Scan for the cell matching the given text and deliver its [x, y] coordinate at center. 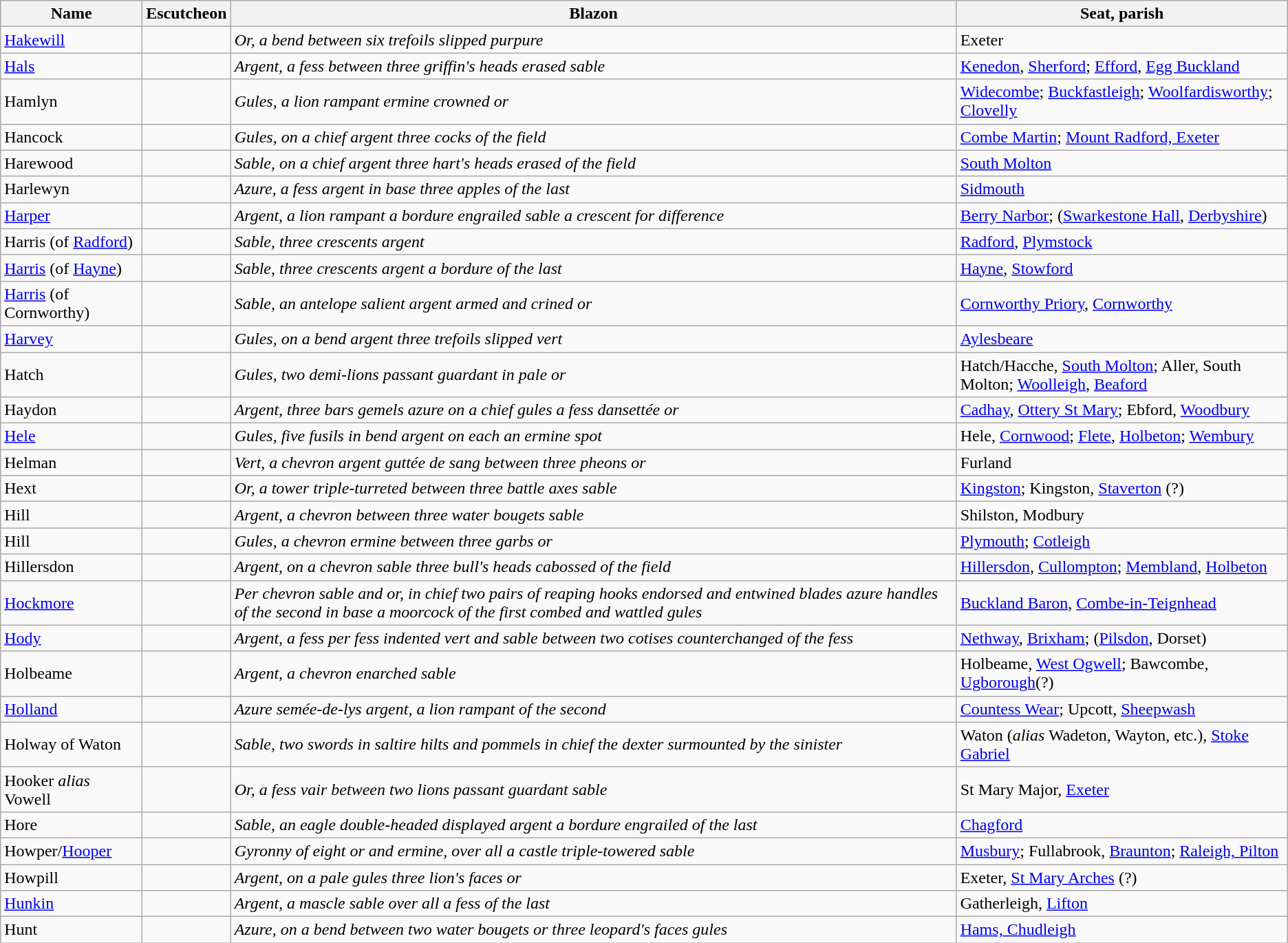
Sable, two swords in saltire hilts and pommels in chief the dexter surmounted by the sinister [593, 745]
Aylesbeare [1121, 339]
Hancock [72, 137]
Name [72, 14]
Harper [72, 215]
Argent, a lion rampant a bordure engrailed sable a crescent for difference [593, 215]
Hatch/Hacche, South Molton; Aller, South Molton; Woolleigh, Beaford [1121, 374]
Howper/Hooper [72, 851]
Seat, parish [1121, 14]
Harewood [72, 163]
Harris (of Cornworthy) [72, 303]
Furland [1121, 463]
Vert, a chevron argent guttée de sang between three pheons or [593, 463]
St Mary Major, Exeter [1121, 789]
Harris (of Radford) [72, 242]
Hooker alias Vowell [72, 789]
Nethway, Brixham; (Pilsdon, Dorset) [1121, 638]
Argent, on a pale gules three lion's faces or [593, 878]
Sable, an eagle double-headed displayed argent a bordure engrailed of the last [593, 825]
Argent, a chevron enarched sable [593, 673]
Argent, three bars gemels azure on a chief gules a fess dansettée or [593, 410]
Argent, a fess per fess indented vert and sable between two cotises counterchanged of the fess [593, 638]
Argent, a fess between three griffin's heads erased sable [593, 66]
Hele, Cornwood; Flete, Holbeton; Wembury [1121, 436]
Helman [72, 463]
Gules, a chevron ermine between three garbs or [593, 541]
Hamlyn [72, 102]
Chagford [1121, 825]
Or, a fess vair between two lions passant guardant sable [593, 789]
Waton (alias Wadeton, Wayton, etc.), Stoke Gabriel [1121, 745]
Argent, a mascle sable over all a fess of the last [593, 904]
Cornworthy Priory, Cornworthy [1121, 303]
Countess Wear; Upcott, Sheepwash [1121, 709]
Argent, a chevron between three water bougets sable [593, 515]
Harvey [72, 339]
Hunkin [72, 904]
Or, a bend between six trefoils slipped purpure [593, 40]
Hillersdon, Cullompton; Membland, Holbeton [1121, 567]
Sable, an antelope salient argent armed and crined or [593, 303]
Shilston, Modbury [1121, 515]
Gules, two demi-lions passant guardant in pale or [593, 374]
Hayne, Stowford [1121, 268]
Holbeame [72, 673]
Gules, on a bend argent three trefoils slipped vert [593, 339]
Holway of Waton [72, 745]
Kingston; Kingston, Staverton (?) [1121, 489]
Blazon [593, 14]
Hele [72, 436]
Hatch [72, 374]
Sable, on a chief argent three hart's heads erased of the field [593, 163]
Holbeame, West Ogwell; Bawcombe, Ugborough(?) [1121, 673]
Exeter [1121, 40]
Gyronny of eight or and ermine, over all a castle triple-towered sable [593, 851]
Sable, three crescents argent [593, 242]
Widecombe; Buckfastleigh; Woolfardisworthy; Clovelly [1121, 102]
Or, a tower triple-turreted between three battle axes sable [593, 489]
Hody [72, 638]
Gatherleigh, Lifton [1121, 904]
Azure, on a bend between two water bougets or three leopard's faces gules [593, 930]
Escutcheon [186, 14]
Hams, Chudleigh [1121, 930]
Gules, a lion rampant ermine crowned or [593, 102]
Hakewill [72, 40]
Sable, three crescents argent a bordure of the last [593, 268]
Holland [72, 709]
Harris (of Hayne) [72, 268]
Kenedon, Sherford; Efford, Egg Buckland [1121, 66]
Berry Narbor; (Swarkestone Hall, Derbyshire) [1121, 215]
Azure, a fess argent in base three apples of the last [593, 189]
Gules, five fusils in bend argent on each an ermine spot [593, 436]
Hillersdon [72, 567]
Combe Martin; Mount Radford, Exeter [1121, 137]
Musbury; Fullabrook, Braunton; Raleigh, Pilton [1121, 851]
Cadhay, Ottery St Mary; Ebford, Woodbury [1121, 410]
Harlewyn [72, 189]
Hext [72, 489]
Plymouth; Cotleigh [1121, 541]
Hunt [72, 930]
Radford, Plymstock [1121, 242]
Howpill [72, 878]
Exeter, St Mary Arches (?) [1121, 878]
Hals [72, 66]
South Molton [1121, 163]
Hore [72, 825]
Haydon [72, 410]
Buckland Baron, Combe-in-Teignhead [1121, 603]
Azure semée-de-lys argent, a lion rampant of the second [593, 709]
Hockmore [72, 603]
Gules, on a chief argent three cocks of the field [593, 137]
Sidmouth [1121, 189]
Argent, on a chevron sable three bull's heads cabossed of the field [593, 567]
